Detect which cell encompasses the target text, then output its [X, Y] center coordinate. 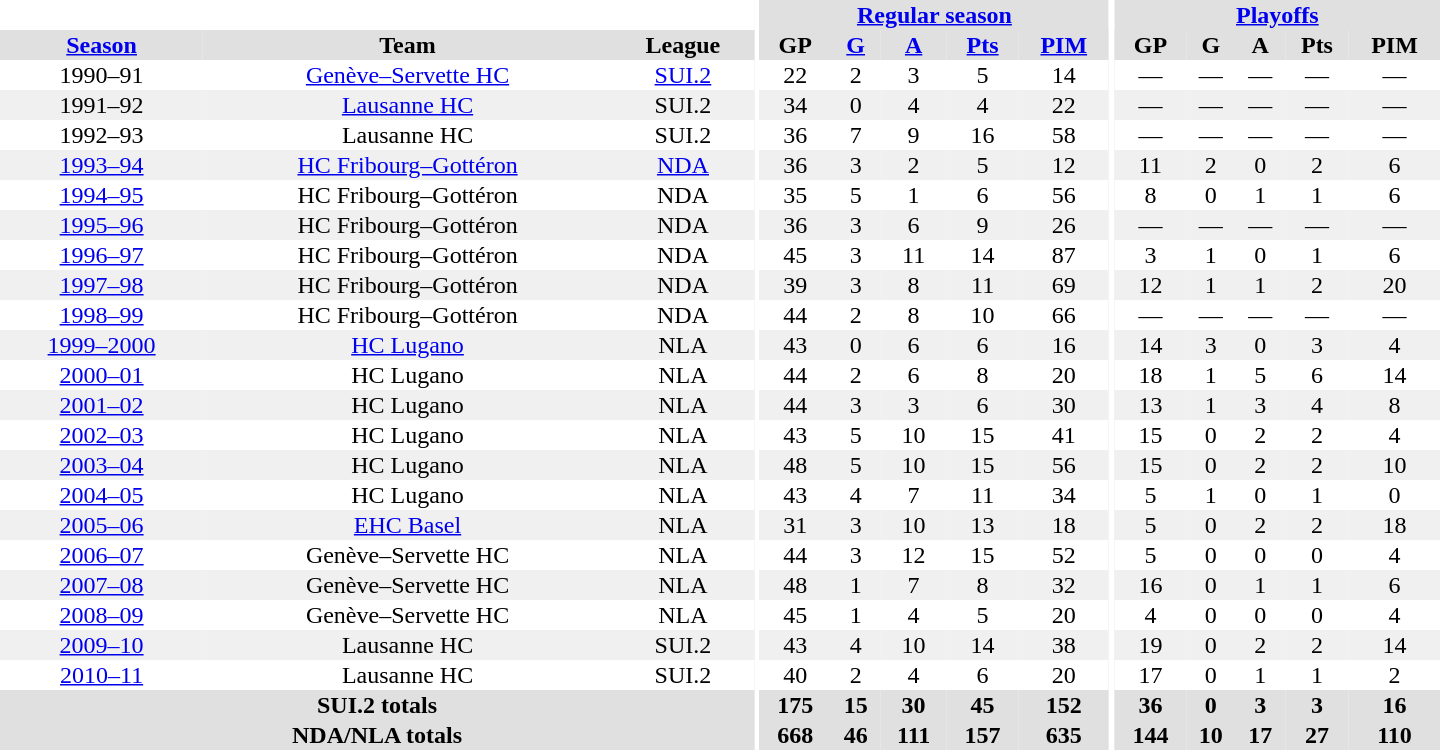
Season [102, 45]
152 [1064, 705]
668 [796, 735]
31 [796, 525]
2005–06 [102, 525]
2002–03 [102, 435]
2007–08 [102, 585]
Playoffs [1278, 15]
1992–93 [102, 135]
1993–94 [102, 165]
87 [1064, 255]
111 [914, 735]
Team [408, 45]
35 [796, 195]
2001–02 [102, 405]
2000–01 [102, 375]
2008–09 [102, 615]
2010–11 [102, 675]
66 [1064, 315]
157 [982, 735]
1999–2000 [102, 345]
69 [1064, 285]
1991–92 [102, 105]
175 [796, 705]
46 [856, 735]
41 [1064, 435]
26 [1064, 225]
38 [1064, 645]
League [683, 45]
2006–07 [102, 555]
58 [1064, 135]
2004–05 [102, 495]
52 [1064, 555]
27 [1317, 735]
19 [1150, 645]
1994–95 [102, 195]
1996–97 [102, 255]
635 [1064, 735]
40 [796, 675]
1998–99 [102, 315]
39 [796, 285]
32 [1064, 585]
2003–04 [102, 465]
NDA/NLA totals [377, 735]
110 [1394, 735]
EHC Basel [408, 525]
2009–10 [102, 645]
SUI.2 totals [377, 705]
1997–98 [102, 285]
144 [1150, 735]
1995–96 [102, 225]
Regular season [935, 15]
1990–91 [102, 75]
